Capture the cell that displays the provided text and extract its (x, y) central coordinate. 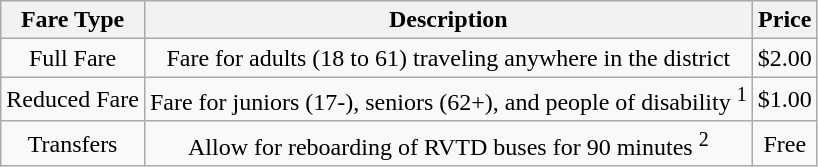
Fare for juniors (17-), seniors (62+), and people of disability 1 (448, 100)
Allow for reboarding of RVTD buses for 90 minutes 2 (448, 144)
Reduced Fare (73, 100)
Fare for adults (18 to 61) traveling anywhere in the district (448, 58)
Transfers (73, 144)
Free (784, 144)
Price (784, 20)
Description (448, 20)
$2.00 (784, 58)
Fare Type (73, 20)
Full Fare (73, 58)
$1.00 (784, 100)
